Determine the (x, y) coordinate at the center of the cell enclosing the given text.  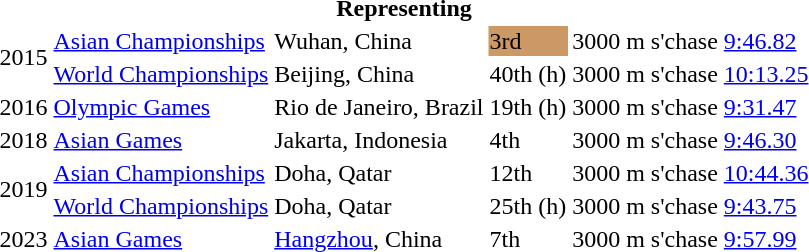
Wuhan, China (379, 41)
25th (h) (528, 206)
40th (h) (528, 74)
Beijing, China (379, 74)
Olympic Games (161, 107)
3rd (528, 41)
Asian Games (161, 140)
4th (528, 140)
Rio de Janeiro, Brazil (379, 107)
Jakarta, Indonesia (379, 140)
12th (528, 173)
19th (h) (528, 107)
